Output the [X, Y] coordinate of the center of the cell containing the given text.  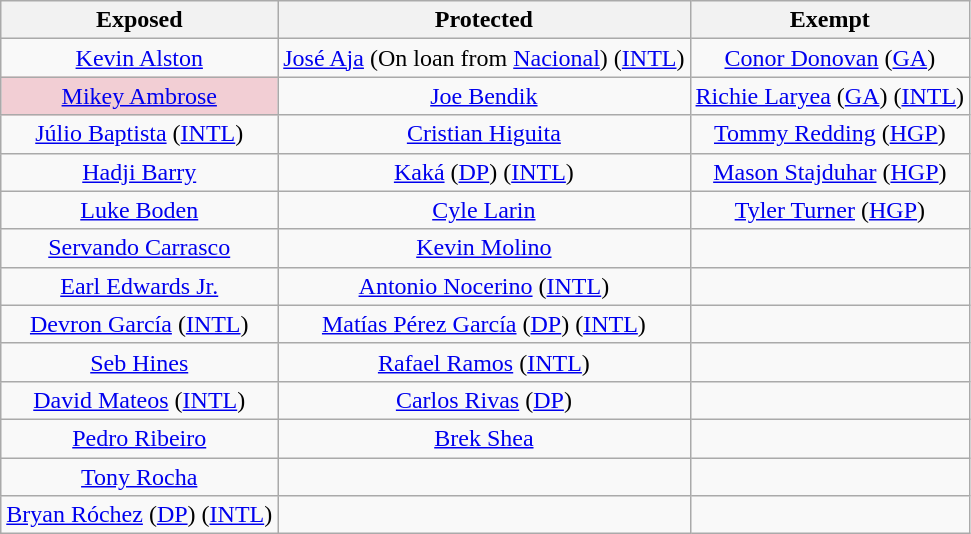
Earl Edwards Jr. [140, 286]
Hadji Barry [140, 172]
Mason Stajduhar (HGP) [830, 172]
Luke Boden [140, 210]
Joe Bendik [484, 96]
Servando Carrasco [140, 248]
José Aja (On loan from Nacional) (INTL) [484, 58]
Brek Shea [484, 438]
Tommy Redding (HGP) [830, 134]
Carlos Rivas (DP) [484, 400]
Cristian Higuita [484, 134]
Exposed [140, 20]
Richie Laryea (GA) (INTL) [830, 96]
Conor Donovan (GA) [830, 58]
Protected [484, 20]
Devron García (INTL) [140, 324]
Exempt [830, 20]
Mikey Ambrose [140, 96]
Kaká (DP) (INTL) [484, 172]
Matías Pérez García (DP) (INTL) [484, 324]
Pedro Ribeiro [140, 438]
Bryan Róchez (DP) (INTL) [140, 515]
Kevin Molino [484, 248]
Tyler Turner (HGP) [830, 210]
Seb Hines [140, 362]
David Mateos (INTL) [140, 400]
Kevin Alston [140, 58]
Júlio Baptista (INTL) [140, 134]
Cyle Larin [484, 210]
Tony Rocha [140, 477]
Rafael Ramos (INTL) [484, 362]
Antonio Nocerino (INTL) [484, 286]
